Pinpoint the cell where the given text exists, returning its (X, Y) midpoint coordinate. 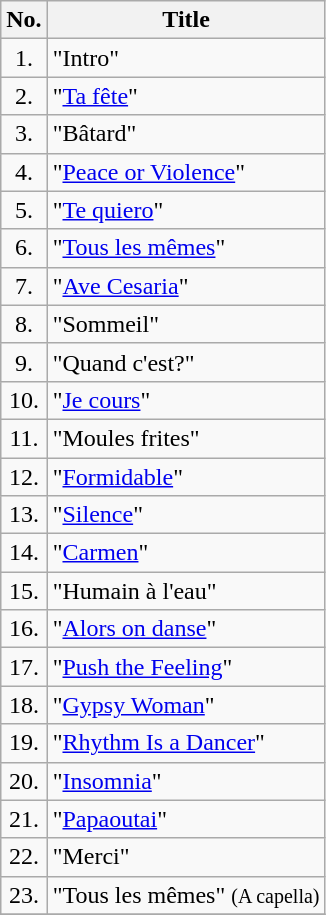
20. (24, 781)
6. (24, 248)
"Tous les mêmes" (A capella) (186, 895)
"Silence" (186, 515)
13. (24, 515)
8. (24, 324)
10. (24, 400)
"Humain à l'eau" (186, 591)
12. (24, 477)
"Formidable" (186, 477)
7. (24, 286)
Title (186, 20)
22. (24, 857)
18. (24, 705)
17. (24, 667)
"Ave Cesaria" (186, 286)
"Merci" (186, 857)
"Moules frites" (186, 438)
19. (24, 743)
15. (24, 591)
"Bâtard" (186, 134)
"Peace or Violence" (186, 172)
"Insomnia" (186, 781)
"Push the Feeling" (186, 667)
"Ta fête" (186, 96)
9. (24, 362)
"Quand c'est?" (186, 362)
"Carmen" (186, 553)
"Te quiero" (186, 210)
11. (24, 438)
4. (24, 172)
"Rhythm Is a Dancer" (186, 743)
14. (24, 553)
3. (24, 134)
16. (24, 629)
5. (24, 210)
"Tous les mêmes" (186, 248)
2. (24, 96)
21. (24, 819)
"Alors on danse" (186, 629)
"Gypsy Woman" (186, 705)
"Intro" (186, 58)
"Papaoutai" (186, 819)
No. (24, 20)
"Sommeil" (186, 324)
23. (24, 895)
"Je cours" (186, 400)
1. (24, 58)
